Output the (X, Y) coordinate of the center of the cell containing the given text.  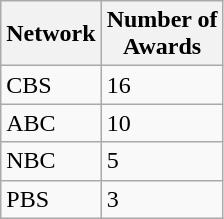
5 (162, 161)
Network (51, 34)
16 (162, 85)
Number ofAwards (162, 34)
3 (162, 199)
ABC (51, 123)
NBC (51, 161)
PBS (51, 199)
CBS (51, 85)
10 (162, 123)
